From the cell containing the given text, extract its center point as [x, y] coordinate. 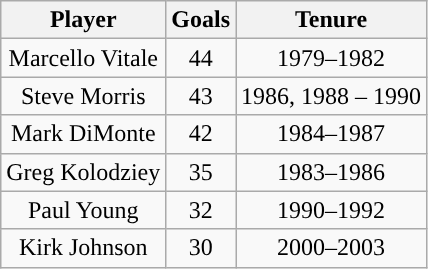
Player [84, 20]
1983–1986 [332, 172]
42 [201, 134]
Greg Kolodziey [84, 172]
35 [201, 172]
30 [201, 248]
Mark DiMonte [84, 134]
Paul Young [84, 210]
1984–1987 [332, 134]
1986, 1988 – 1990 [332, 96]
Tenure [332, 20]
1979–1982 [332, 58]
Kirk Johnson [84, 248]
1990–1992 [332, 210]
Marcello Vitale [84, 58]
Steve Morris [84, 96]
44 [201, 58]
2000–2003 [332, 248]
Goals [201, 20]
32 [201, 210]
43 [201, 96]
